Scan for the cell matching the given text and deliver its (x, y) coordinate at center. 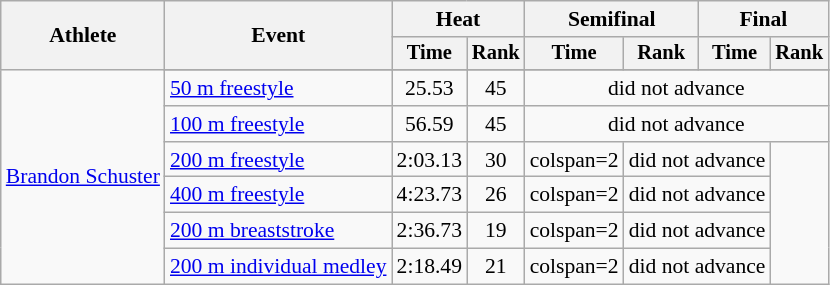
26 (496, 195)
Final (764, 19)
21 (496, 267)
200 m individual medley (278, 267)
56.59 (430, 124)
200 m freestyle (278, 160)
Event (278, 36)
Athlete (83, 36)
2:03.13 (430, 160)
Heat (458, 19)
Brandon Schuster (83, 177)
Semifinal (612, 19)
30 (496, 160)
4:23.73 (430, 195)
2:18.49 (430, 267)
2:36.73 (430, 231)
100 m freestyle (278, 124)
19 (496, 231)
50 m freestyle (278, 88)
25.53 (430, 88)
400 m freestyle (278, 195)
200 m breaststroke (278, 231)
